Find where the given text appears and provide that cell's center as [x, y] coordinate. 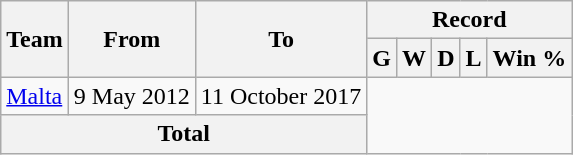
9 May 2012 [132, 96]
L [474, 58]
To [280, 39]
G [382, 58]
Win % [530, 58]
Malta [35, 96]
Team [35, 39]
Total [184, 134]
Record [470, 20]
11 October 2017 [280, 96]
D [446, 58]
W [414, 58]
From [132, 39]
